Search for the cell housing the specified text and yield its (X, Y) center coordinate. 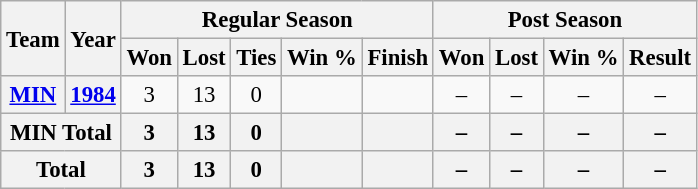
MIN Total (61, 133)
Ties (256, 58)
Finish (398, 58)
Post Season (564, 20)
Result (660, 58)
MIN (33, 95)
Regular Season (277, 20)
Total (61, 170)
Year (93, 38)
Team (33, 38)
1984 (93, 95)
